Scan for the cell matching the given text and deliver its (x, y) coordinate at center. 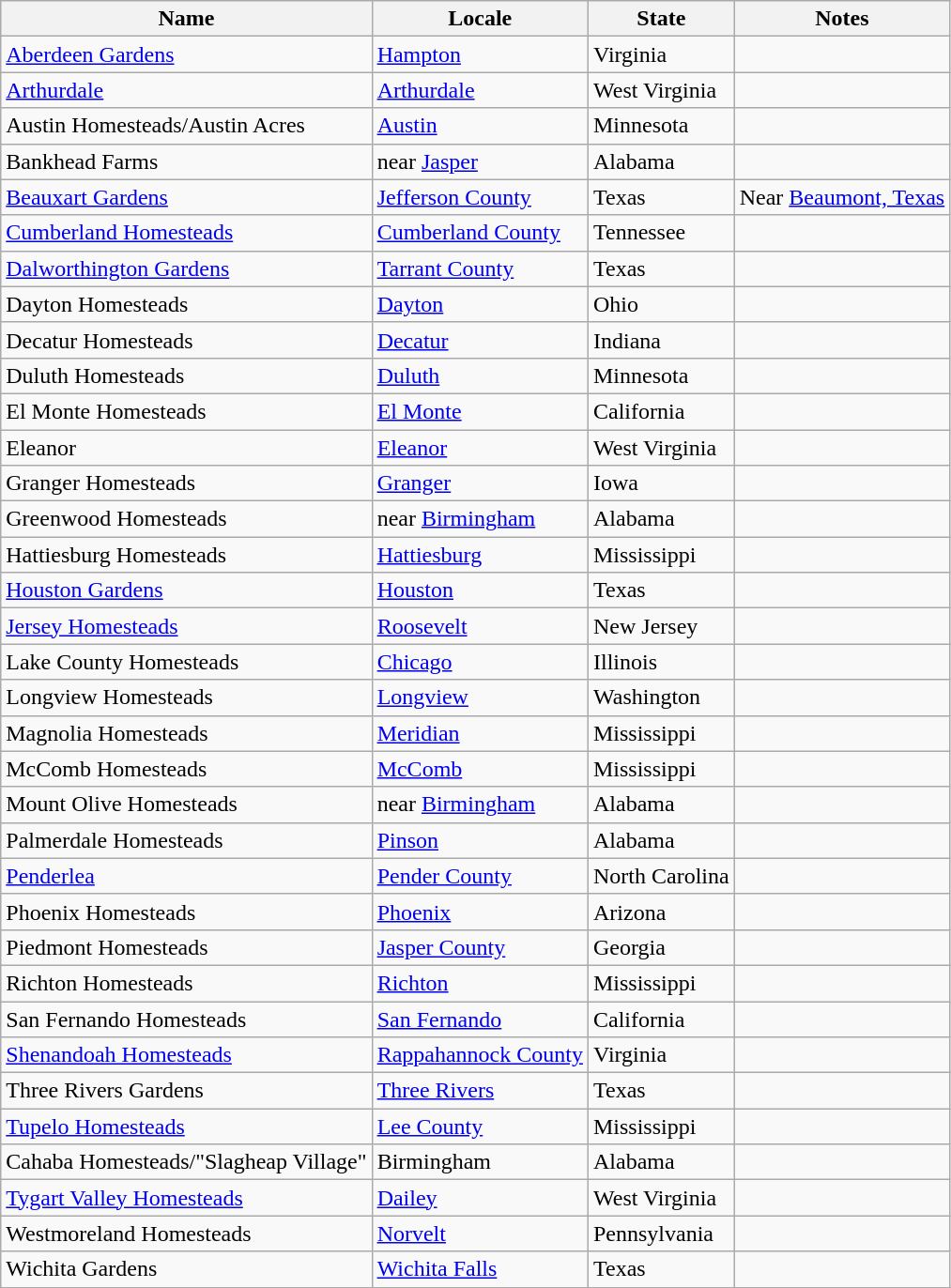
Bankhead Farms (186, 161)
Arizona (661, 912)
Palmerdale Homesteads (186, 840)
El Monte Homesteads (186, 411)
Duluth (480, 376)
Cumberland Homesteads (186, 233)
Lee County (480, 1127)
Hattiesburg (480, 555)
Westmoreland Homesteads (186, 1234)
State (661, 19)
Rappahannock County (480, 1055)
Tennessee (661, 233)
Name (186, 19)
Dayton (480, 304)
Greenwood Homesteads (186, 519)
Dayton Homesteads (186, 304)
Piedmont Homesteads (186, 947)
Longview (480, 698)
Pennsylvania (661, 1234)
Houston Gardens (186, 590)
El Monte (480, 411)
Pinson (480, 840)
McComb (480, 769)
Illinois (661, 662)
Penderlea (186, 876)
Jersey Homesteads (186, 626)
Beauxart Gardens (186, 197)
Richton (480, 983)
Mount Olive Homesteads (186, 805)
Austin Homesteads/Austin Acres (186, 126)
Phoenix Homesteads (186, 912)
Wichita Gardens (186, 1269)
Jefferson County (480, 197)
Austin (480, 126)
Lake County Homesteads (186, 662)
Pender County (480, 876)
Houston (480, 590)
Shenandoah Homesteads (186, 1055)
Hampton (480, 54)
Roosevelt (480, 626)
Phoenix (480, 912)
Near Beaumont, Texas (842, 197)
Granger Homesteads (186, 483)
Decatur Homesteads (186, 340)
Tygart Valley Homesteads (186, 1198)
Magnolia Homesteads (186, 733)
Tarrant County (480, 268)
Wichita Falls (480, 1269)
Iowa (661, 483)
McComb Homesteads (186, 769)
near Jasper (480, 161)
Duluth Homesteads (186, 376)
San Fernando Homesteads (186, 1019)
Cumberland County (480, 233)
Meridian (480, 733)
Longview Homesteads (186, 698)
Washington (661, 698)
Granger (480, 483)
Decatur (480, 340)
Chicago (480, 662)
Tupelo Homesteads (186, 1127)
Dailey (480, 1198)
Notes (842, 19)
Ohio (661, 304)
New Jersey (661, 626)
Locale (480, 19)
Jasper County (480, 947)
Richton Homesteads (186, 983)
Three Rivers (480, 1091)
Indiana (661, 340)
Birmingham (480, 1162)
Cahaba Homesteads/"Slagheap Village" (186, 1162)
San Fernando (480, 1019)
Aberdeen Gardens (186, 54)
Norvelt (480, 1234)
North Carolina (661, 876)
Georgia (661, 947)
Hattiesburg Homesteads (186, 555)
Dalworthington Gardens (186, 268)
Three Rivers Gardens (186, 1091)
